Determine the (x, y) coordinate at the center of the cell enclosing the given text.  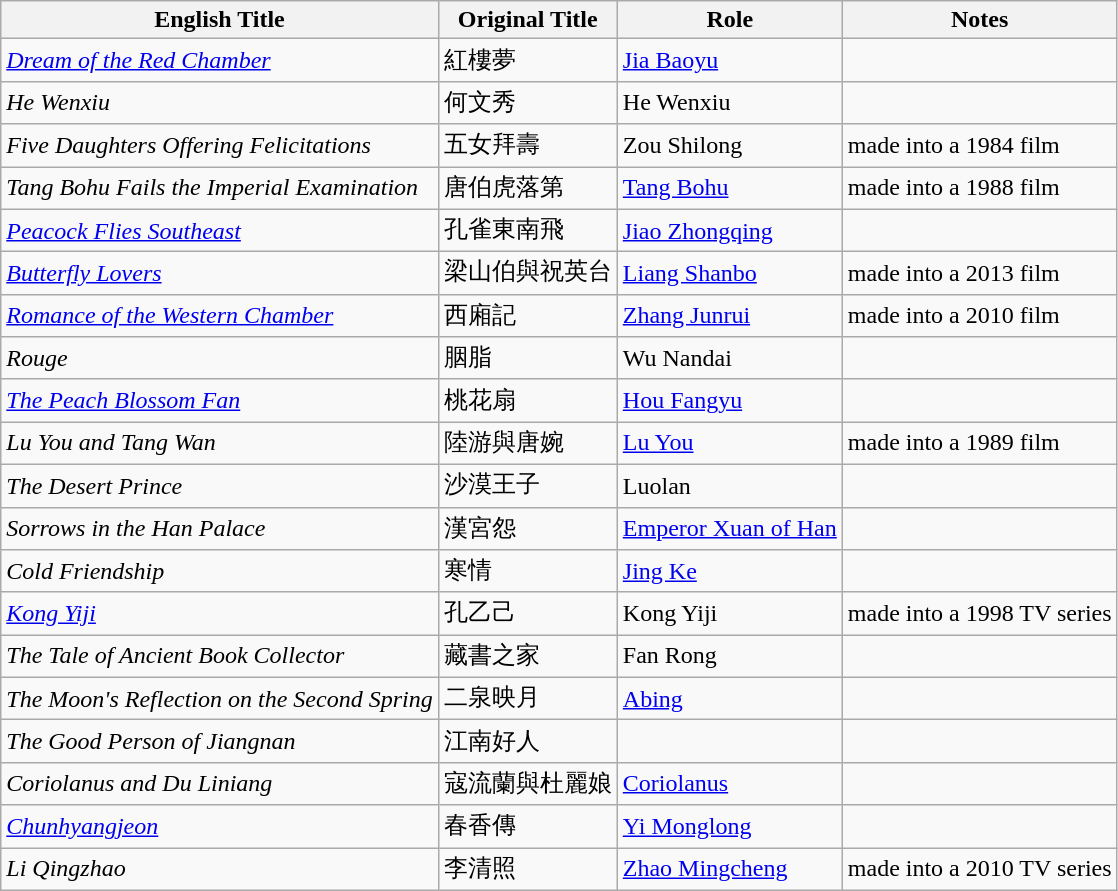
The Moon's Reflection on the Second Spring (220, 698)
Lu You (730, 444)
梁山伯與祝英台 (528, 274)
Jia Baoyu (730, 60)
Tang Bohu (730, 188)
Zhang Junrui (730, 316)
春香傳 (528, 826)
紅樓夢 (528, 60)
Rouge (220, 358)
陸游與唐婉 (528, 444)
Original Title (528, 20)
孔乙己 (528, 614)
漢宮怨 (528, 528)
寒情 (528, 572)
made into a 2010 TV series (980, 870)
Jing Ke (730, 572)
Wu Nandai (730, 358)
胭脂 (528, 358)
二泉映月 (528, 698)
藏書之家 (528, 656)
Coriolanus and Du Liniang (220, 784)
Zhao Mingcheng (730, 870)
Li Qingzhao (220, 870)
孔雀東南飛 (528, 230)
English Title (220, 20)
寇流蘭與杜麗娘 (528, 784)
沙漠王子 (528, 486)
Notes (980, 20)
The Tale of Ancient Book Collector (220, 656)
Coriolanus (730, 784)
Lu You and Tang Wan (220, 444)
五女拜壽 (528, 146)
唐伯虎落第 (528, 188)
made into a 2013 film (980, 274)
Dream of the Red Chamber (220, 60)
Liang Shanbo (730, 274)
Abing (730, 698)
The Good Person of Jiangnan (220, 742)
Tang Bohu Fails the Imperial Examination (220, 188)
made into a 1989 film (980, 444)
江南好人 (528, 742)
Five Daughters Offering Felicitations (220, 146)
Chunhyangjeon (220, 826)
Zou Shilong (730, 146)
made into a 2010 film (980, 316)
The Desert Prince (220, 486)
Cold Friendship (220, 572)
made into a 1988 film (980, 188)
Yi Monglong (730, 826)
桃花扇 (528, 400)
Emperor Xuan of Han (730, 528)
Hou Fangyu (730, 400)
Role (730, 20)
Sorrows in the Han Palace (220, 528)
The Peach Blossom Fan (220, 400)
Romance of the Western Chamber (220, 316)
made into a 1998 TV series (980, 614)
Luolan (730, 486)
何文秀 (528, 102)
made into a 1984 film (980, 146)
西廂記 (528, 316)
Butterfly Lovers (220, 274)
Peacock Flies Southeast (220, 230)
李清照 (528, 870)
Fan Rong (730, 656)
Jiao Zhongqing (730, 230)
